Output the [x, y] coordinate of the center of the cell containing the given text.  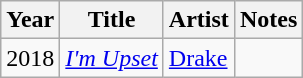
Drake [198, 58]
I'm Upset [112, 58]
2018 [30, 58]
Year [30, 20]
Artist [198, 20]
Title [112, 20]
Notes [268, 20]
